Extract the [x, y] coordinate from the center of the cell holding the provided text.  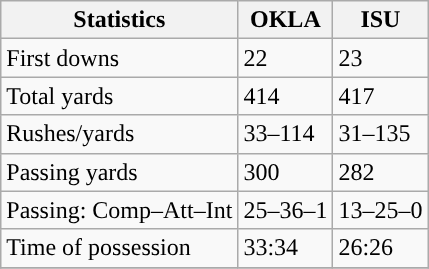
31–135 [380, 134]
Passing: Comp–Att–Int [120, 210]
300 [286, 172]
Time of possession [120, 248]
26:26 [380, 248]
33:34 [286, 248]
Passing yards [120, 172]
33–114 [286, 134]
414 [286, 96]
25–36–1 [286, 210]
First downs [120, 58]
282 [380, 172]
22 [286, 58]
OKLA [286, 20]
Rushes/yards [120, 134]
Total yards [120, 96]
23 [380, 58]
417 [380, 96]
Statistics [120, 20]
13–25–0 [380, 210]
ISU [380, 20]
